Pinpoint the cell where the given text exists, returning its (x, y) midpoint coordinate. 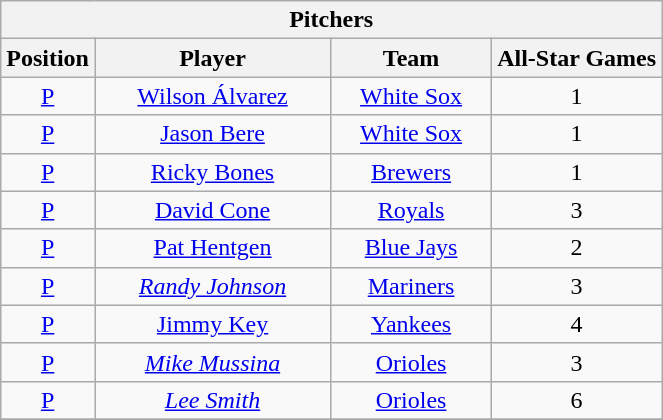
Pat Hentgen (212, 248)
Team (412, 58)
Jimmy Key (212, 324)
Jason Bere (212, 134)
Randy Johnson (212, 286)
Wilson Álvarez (212, 96)
All-Star Games (577, 58)
Royals (412, 210)
David Cone (212, 210)
Position (48, 58)
Mike Mussina (212, 362)
Player (212, 58)
Pitchers (332, 20)
2 (577, 248)
Lee Smith (212, 400)
6 (577, 400)
Mariners (412, 286)
Blue Jays (412, 248)
Ricky Bones (212, 172)
Brewers (412, 172)
4 (577, 324)
Yankees (412, 324)
